Search for the cell housing the specified text and yield its [X, Y] center coordinate. 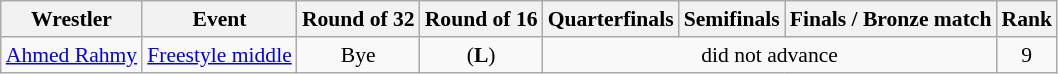
did not advance [770, 55]
Event [220, 19]
Round of 16 [482, 19]
Bye [358, 55]
(L) [482, 55]
Semifinals [732, 19]
9 [1026, 55]
Rank [1026, 19]
Ahmed Rahmy [72, 55]
Quarterfinals [611, 19]
Wrestler [72, 19]
Freestyle middle [220, 55]
Finals / Bronze match [891, 19]
Round of 32 [358, 19]
